For the text-containing cell, return its midpoint in (X, Y) coordinate format. 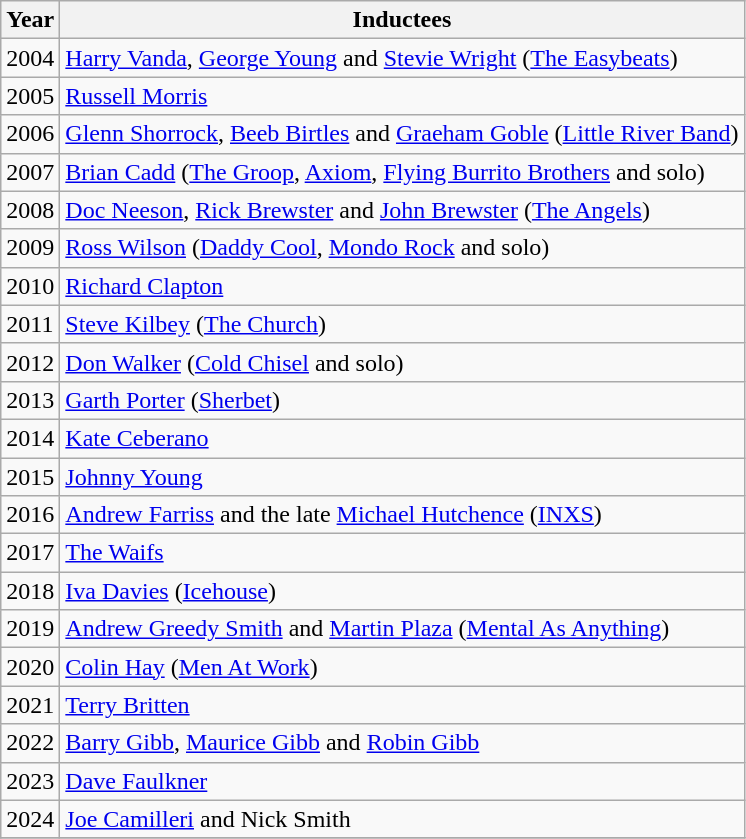
Glenn Shorrock, Beeb Birtles and Graeham Goble (Little River Band) (402, 134)
2004 (30, 58)
Steve Kilbey (The Church) (402, 324)
2023 (30, 781)
2021 (30, 705)
Joe Camilleri and Nick Smith (402, 819)
2012 (30, 362)
Richard Clapton (402, 286)
The Waifs (402, 553)
2007 (30, 172)
2017 (30, 553)
Dave Faulkner (402, 781)
2005 (30, 96)
Colin Hay (Men At Work) (402, 667)
Russell Morris (402, 96)
Barry Gibb, Maurice Gibb and Robin Gibb (402, 743)
2008 (30, 210)
2013 (30, 400)
Johnny Young (402, 477)
Iva Davies (Icehouse) (402, 591)
2024 (30, 819)
2011 (30, 324)
Year (30, 20)
2006 (30, 134)
2015 (30, 477)
Harry Vanda, George Young and Stevie Wright (The Easybeats) (402, 58)
Andrew Greedy Smith and Martin Plaza (Mental As Anything) (402, 629)
Brian Cadd (The Groop, Axiom, Flying Burrito Brothers and solo) (402, 172)
Terry Britten (402, 705)
2014 (30, 438)
Ross Wilson (Daddy Cool, Mondo Rock and solo) (402, 248)
2010 (30, 286)
Garth Porter (Sherbet) (402, 400)
Inductees (402, 20)
Andrew Farriss and the late Michael Hutchence (INXS) (402, 515)
Don Walker (Cold Chisel and solo) (402, 362)
2009 (30, 248)
2022 (30, 743)
2019 (30, 629)
2020 (30, 667)
2018 (30, 591)
2016 (30, 515)
Kate Ceberano (402, 438)
Doc Neeson, Rick Brewster and John Brewster (The Angels) (402, 210)
